From the cell containing the given text, extract its center point as [X, Y] coordinate. 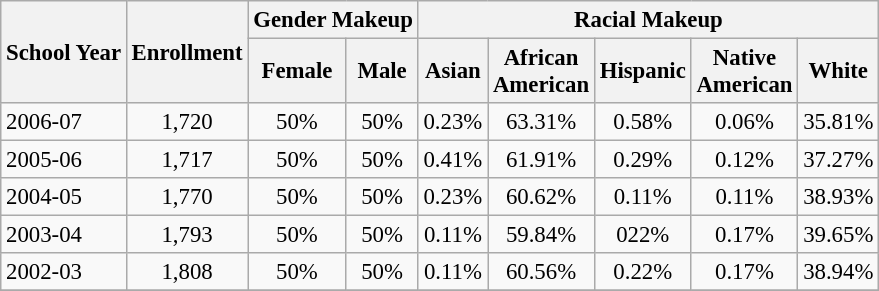
0.29% [642, 160]
59.84% [542, 235]
61.91% [542, 160]
Hispanic [642, 72]
Native American [744, 72]
2003-04 [64, 235]
Female [297, 72]
35.81% [838, 122]
37.27% [838, 160]
63.31% [542, 122]
0.41% [452, 160]
1,717 [187, 160]
1,720 [187, 122]
African American [542, 72]
White [838, 72]
Male [382, 72]
39.65% [838, 235]
2005-06 [64, 160]
Racial Makeup [648, 20]
Enrollment [187, 52]
School Year [64, 52]
38.93% [838, 197]
60.62% [542, 197]
Asian [452, 72]
2006-07 [64, 122]
0.58% [642, 122]
0.06% [744, 122]
0.17% [744, 235]
1,793 [187, 235]
1,770 [187, 197]
Gender Makeup [333, 20]
022% [642, 235]
2004-05 [64, 197]
0.12% [744, 160]
